Search for the cell housing the specified text and yield its [X, Y] center coordinate. 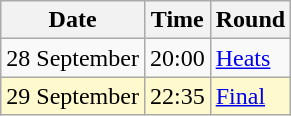
28 September [73, 58]
20:00 [177, 58]
Time [177, 20]
22:35 [177, 96]
Final [250, 96]
29 September [73, 96]
Round [250, 20]
Heats [250, 58]
Date [73, 20]
